For the text-containing cell, return its midpoint in [x, y] coordinate format. 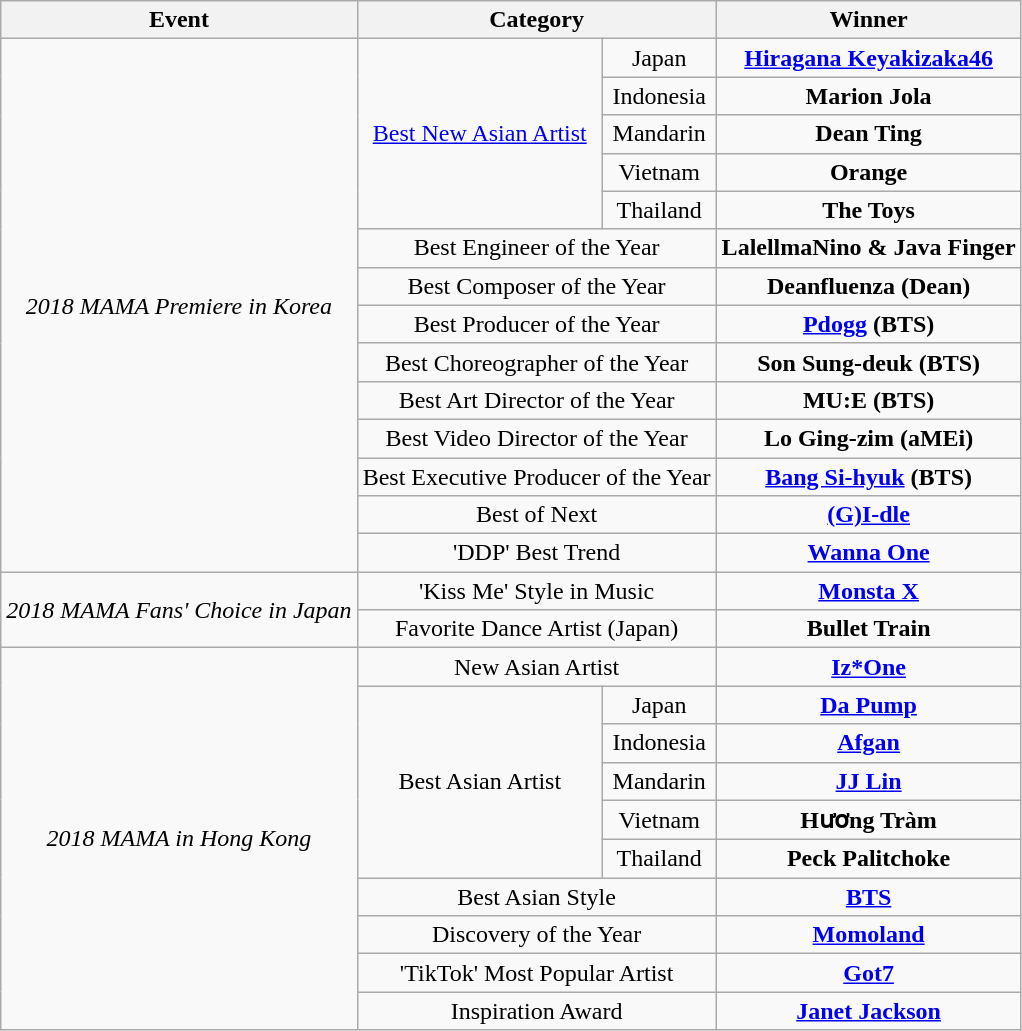
Iz*One [868, 667]
Category [536, 20]
'TikTok' Most Popular Artist [536, 973]
2018 MAMA in Hong Kong [179, 839]
2018 MAMA Fans' Choice in Japan [179, 610]
JJ Lin [868, 781]
MU:E (BTS) [868, 400]
'Kiss Me' Style in Music [536, 591]
Best of Next [536, 515]
Best Asian Artist [480, 782]
New Asian Artist [536, 667]
Winner [868, 20]
Best Executive Producer of the Year [536, 477]
Discovery of the Year [536, 935]
Orange [868, 172]
Wanna One [868, 553]
Hương Tràm [868, 820]
Event [179, 20]
2018 MAMA Premiere in Korea [179, 306]
Lo Ging-zim (aMEi) [868, 438]
Peck Palitchoke [868, 859]
Hiragana Keyakizaka46 [868, 58]
Afgan [868, 743]
Best Choreographer of the Year [536, 362]
LalellmaNino & Java Finger [868, 248]
Best Asian Style [536, 897]
Pdogg (BTS) [868, 324]
Son Sung-deuk (BTS) [868, 362]
Momoland [868, 935]
Got7 [868, 973]
(G)I-dle [868, 515]
Monsta X [868, 591]
Marion Jola [868, 96]
Deanfluenza (Dean) [868, 286]
Best Video Director of the Year [536, 438]
BTS [868, 897]
Da Pump [868, 705]
'DDP' Best Trend [536, 553]
The Toys [868, 210]
Inspiration Award [536, 1011]
Best Composer of the Year [536, 286]
Best Producer of the Year [536, 324]
Best Engineer of the Year [536, 248]
Janet Jackson [868, 1011]
Bang Si-hyuk (BTS) [868, 477]
Favorite Dance Artist (Japan) [536, 629]
Best New Asian Artist [480, 134]
Dean Ting [868, 134]
Best Art Director of the Year [536, 400]
Bullet Train [868, 629]
